Identify which cell holds the provided text, then report its (x, y) central coordinate. 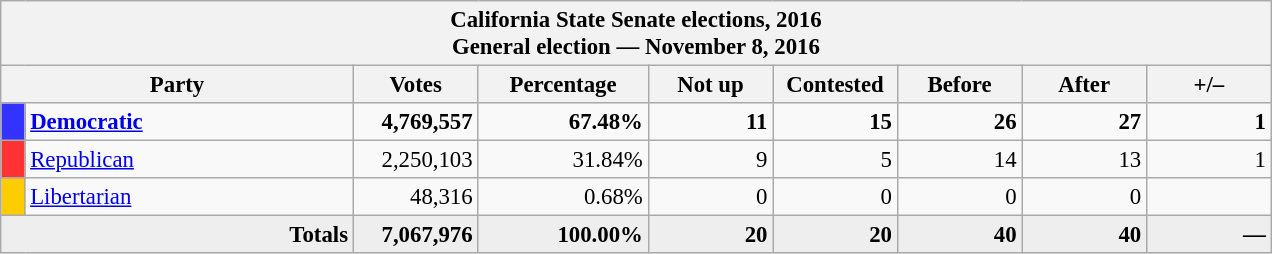
7,067,976 (416, 235)
After (1084, 85)
Contested (836, 85)
— (1208, 235)
9 (710, 160)
+/– (1208, 85)
Totals (178, 235)
26 (960, 122)
Democratic (189, 122)
2,250,103 (416, 160)
31.84% (563, 160)
California State Senate elections, 2016General election — November 8, 2016 (636, 34)
15 (836, 122)
Party (178, 85)
48,316 (416, 197)
0.68% (563, 197)
11 (710, 122)
13 (1084, 160)
Libertarian (189, 197)
4,769,557 (416, 122)
100.00% (563, 235)
Not up (710, 85)
27 (1084, 122)
Before (960, 85)
14 (960, 160)
5 (836, 160)
67.48% (563, 122)
Percentage (563, 85)
Republican (189, 160)
Votes (416, 85)
